From the cell containing the given text, extract its center point as [X, Y] coordinate. 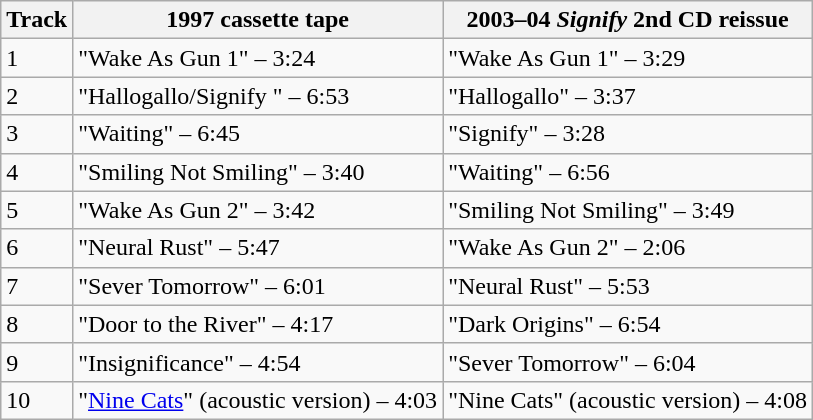
Track [37, 20]
3 [37, 134]
1 [37, 58]
"Hallogallo" – 3:37 [628, 96]
4 [37, 172]
8 [37, 324]
"Wake As Gun 1" – 3:24 [258, 58]
"Smiling Not Smiling" – 3:49 [628, 210]
7 [37, 286]
"Hallogallo/Signify " – 6:53 [258, 96]
"Neural Rust" – 5:47 [258, 248]
6 [37, 248]
"Smiling Not Smiling" – 3:40 [258, 172]
"Sever Tomorrow" – 6:04 [628, 362]
5 [37, 210]
"Wake As Gun 2" – 3:42 [258, 210]
1997 cassette tape [258, 20]
"Insignificance" – 4:54 [258, 362]
"Waiting" – 6:56 [628, 172]
"Neural Rust" – 5:53 [628, 286]
10 [37, 400]
"Door to the River" – 4:17 [258, 324]
"Wake As Gun 1" – 3:29 [628, 58]
"Signify" – 3:28 [628, 134]
"Waiting" – 6:45 [258, 134]
"Nine Cats" (acoustic version) – 4:08 [628, 400]
"Wake As Gun 2" – 2:06 [628, 248]
2 [37, 96]
"Sever Tomorrow" – 6:01 [258, 286]
"Nine Cats" (acoustic version) – 4:03 [258, 400]
9 [37, 362]
"Dark Origins" – 6:54 [628, 324]
2003–04 Signify 2nd CD reissue [628, 20]
